Return (x, y) of the center of cell containing provided text 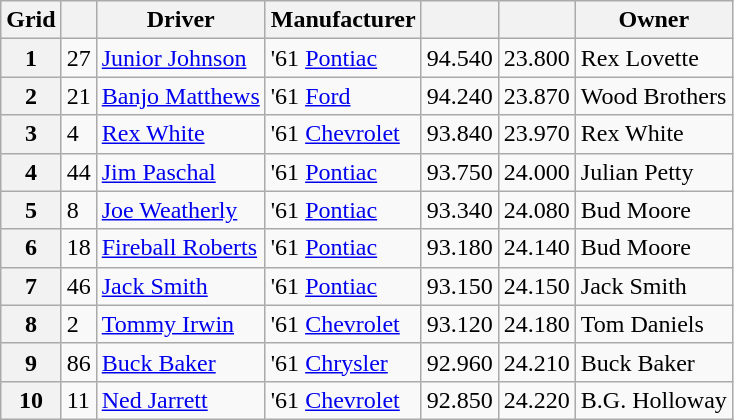
93.750 (460, 172)
Manufacturer (343, 20)
24.140 (536, 248)
93.120 (460, 324)
Grid (31, 20)
'61 Chrysler (343, 362)
93.840 (460, 134)
Rex Lovette (654, 58)
Ned Jarrett (180, 400)
5 (31, 210)
18 (78, 248)
23.870 (536, 96)
Driver (180, 20)
Owner (654, 20)
27 (78, 58)
92.960 (460, 362)
24.080 (536, 210)
44 (78, 172)
94.240 (460, 96)
Jim Paschal (180, 172)
46 (78, 286)
24.220 (536, 400)
'61 Ford (343, 96)
9 (31, 362)
11 (78, 400)
94.540 (460, 58)
86 (78, 362)
3 (31, 134)
Junior Johnson (180, 58)
24.150 (536, 286)
93.180 (460, 248)
7 (31, 286)
Wood Brothers (654, 96)
Julian Petty (654, 172)
6 (31, 248)
Tommy Irwin (180, 324)
93.150 (460, 286)
Fireball Roberts (180, 248)
24.210 (536, 362)
23.970 (536, 134)
1 (31, 58)
93.340 (460, 210)
24.000 (536, 172)
23.800 (536, 58)
92.850 (460, 400)
21 (78, 96)
10 (31, 400)
Banjo Matthews (180, 96)
Tom Daniels (654, 324)
Joe Weatherly (180, 210)
B.G. Holloway (654, 400)
24.180 (536, 324)
